Return [x, y] of the center of cell containing provided text 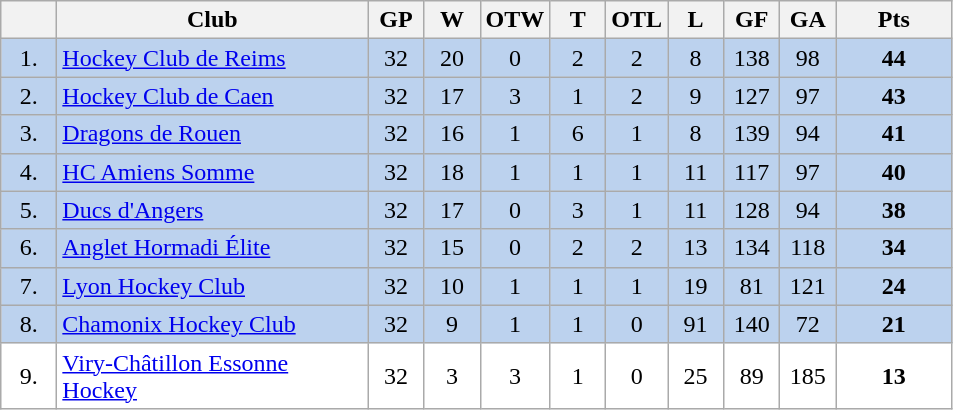
19 [696, 286]
24 [894, 286]
Anglet Hormadi Élite [212, 248]
89 [752, 376]
43 [894, 96]
38 [894, 210]
18 [452, 172]
Hockey Club de Caen [212, 96]
140 [752, 324]
GA [808, 20]
139 [752, 134]
3. [29, 134]
72 [808, 324]
Pts [894, 20]
Lyon Hockey Club [212, 286]
25 [696, 376]
T [578, 20]
118 [808, 248]
16 [452, 134]
121 [808, 286]
41 [894, 134]
2. [29, 96]
127 [752, 96]
138 [752, 58]
OTW [515, 20]
40 [894, 172]
20 [452, 58]
GP [396, 20]
Club [212, 20]
134 [752, 248]
81 [752, 286]
Dragons de Rouen [212, 134]
Hockey Club de Reims [212, 58]
128 [752, 210]
7. [29, 286]
8. [29, 324]
4. [29, 172]
1. [29, 58]
34 [894, 248]
6. [29, 248]
44 [894, 58]
21 [894, 324]
Ducs d'Angers [212, 210]
185 [808, 376]
6 [578, 134]
W [452, 20]
9. [29, 376]
5. [29, 210]
Chamonix Hockey Club [212, 324]
Viry-Châtillon Essonne Hockey‎ [212, 376]
OTL [637, 20]
117 [752, 172]
10 [452, 286]
15 [452, 248]
L [696, 20]
91 [696, 324]
98 [808, 58]
HC Amiens Somme [212, 172]
GF [752, 20]
